Return [x, y] of the center of cell containing provided text 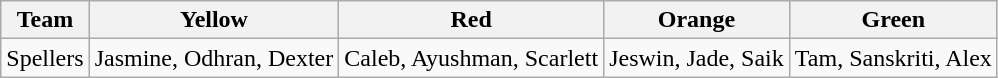
Orange [697, 20]
Jasmine, Odhran, Dexter [214, 58]
Red [472, 20]
Tam, Sanskriti, Alex [893, 58]
Green [893, 20]
Jeswin, Jade, Saik [697, 58]
Caleb, Ayushman, Scarlett [472, 58]
Spellers [45, 58]
Team [45, 20]
Yellow [214, 20]
